Determine the [X, Y] coordinate at the center of the cell enclosing the given text.  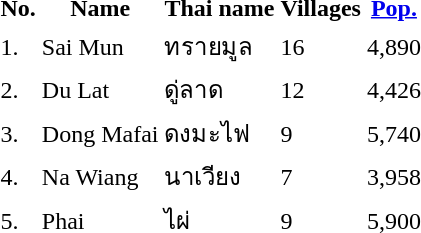
Du Lat [100, 90]
ดงมะไฟ [220, 133]
12 [320, 90]
16 [320, 46]
Na Wiang [100, 176]
ทรายมูล [220, 46]
ดู่ลาด [220, 90]
Dong Mafai [100, 133]
Sai Mun [100, 46]
7 [320, 176]
9 [320, 133]
นาเวียง [220, 176]
